Capture the cell that displays the provided text and extract its [X, Y] central coordinate. 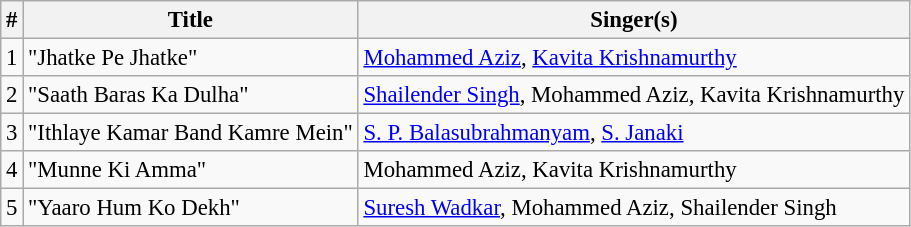
S. P. Balasubrahmanyam, S. Janaki [634, 133]
2 [12, 95]
# [12, 20]
"Jhatke Pe Jhatke" [190, 58]
4 [12, 170]
Singer(s) [634, 20]
"Yaaro Hum Ko Dekh" [190, 208]
Title [190, 20]
Suresh Wadkar, Mohammed Aziz, Shailender Singh [634, 208]
"Munne Ki Amma" [190, 170]
5 [12, 208]
"Ithlaye Kamar Band Kamre Mein" [190, 133]
3 [12, 133]
Shailender Singh, Mohammed Aziz, Kavita Krishnamurthy [634, 95]
"Saath Baras Ka Dulha" [190, 95]
1 [12, 58]
